Output the [x, y] coordinate of the center of the cell containing the given text.  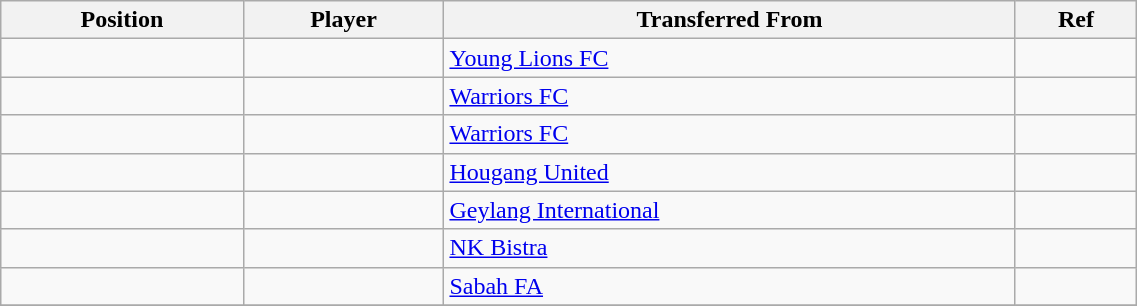
Player [344, 20]
Hougang United [730, 172]
Geylang International [730, 210]
NK Bistra [730, 248]
Position [122, 20]
Ref [1076, 20]
Sabah FA [730, 286]
Young Lions FC [730, 58]
Transferred From [730, 20]
